From the cell containing the given text, extract its center point as [X, Y] coordinate. 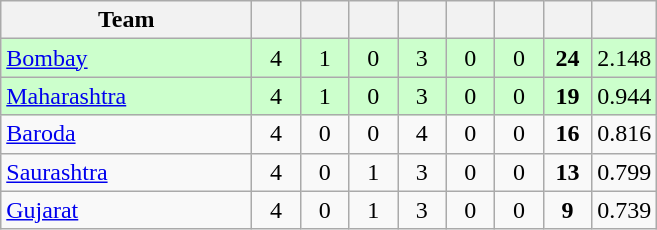
9 [568, 210]
19 [568, 96]
Gujarat [126, 210]
Bombay [126, 58]
Saurashtra [126, 172]
Team [126, 20]
2.148 [624, 58]
Baroda [126, 134]
24 [568, 58]
0.816 [624, 134]
0.799 [624, 172]
13 [568, 172]
0.739 [624, 210]
Maharashtra [126, 96]
16 [568, 134]
0.944 [624, 96]
